Pinpoint the cell where the given text exists, returning its (x, y) midpoint coordinate. 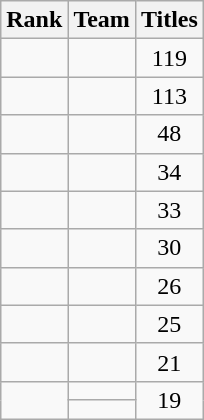
33 (169, 210)
48 (169, 134)
25 (169, 324)
119 (169, 58)
26 (169, 286)
Rank (34, 20)
34 (169, 172)
30 (169, 248)
19 (169, 400)
113 (169, 96)
Titles (169, 20)
Team (102, 20)
21 (169, 362)
